Identify which cell holds the provided text, then report its (X, Y) central coordinate. 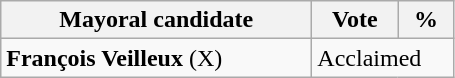
Vote (355, 20)
Acclaimed (383, 58)
François Veilleux (X) (156, 58)
% (426, 20)
Mayoral candidate (156, 20)
